Return (X, Y) of the center of cell containing provided text 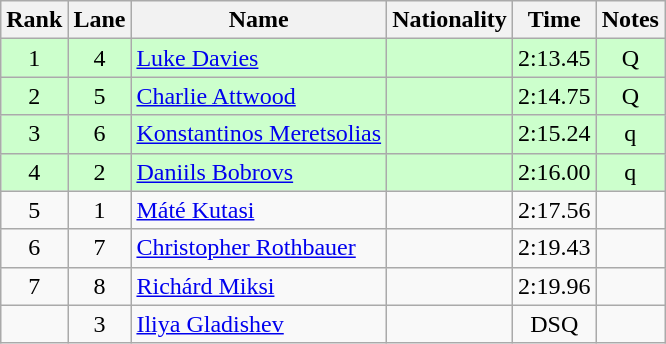
DSQ (554, 324)
Christopher Rothbauer (259, 248)
Nationality (450, 20)
Rank (34, 20)
2:13.45 (554, 58)
2:19.43 (554, 248)
Konstantinos Meretsolias (259, 134)
Notes (630, 20)
Luke Davies (259, 58)
Charlie Attwood (259, 96)
Richárd Miksi (259, 286)
2:19.96 (554, 286)
2:16.00 (554, 172)
Máté Kutasi (259, 210)
2:17.56 (554, 210)
2:14.75 (554, 96)
8 (100, 286)
Lane (100, 20)
Name (259, 20)
Iliya Gladishev (259, 324)
Time (554, 20)
Daniils Bobrovs (259, 172)
2:15.24 (554, 134)
